Find where the given text appears and provide that cell's center as [X, Y] coordinate. 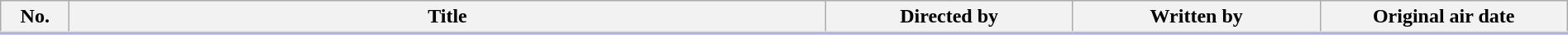
Original air date [1444, 17]
Written by [1196, 17]
Directed by [949, 17]
Title [447, 17]
No. [35, 17]
